For the text-containing cell, return its midpoint in (x, y) coordinate format. 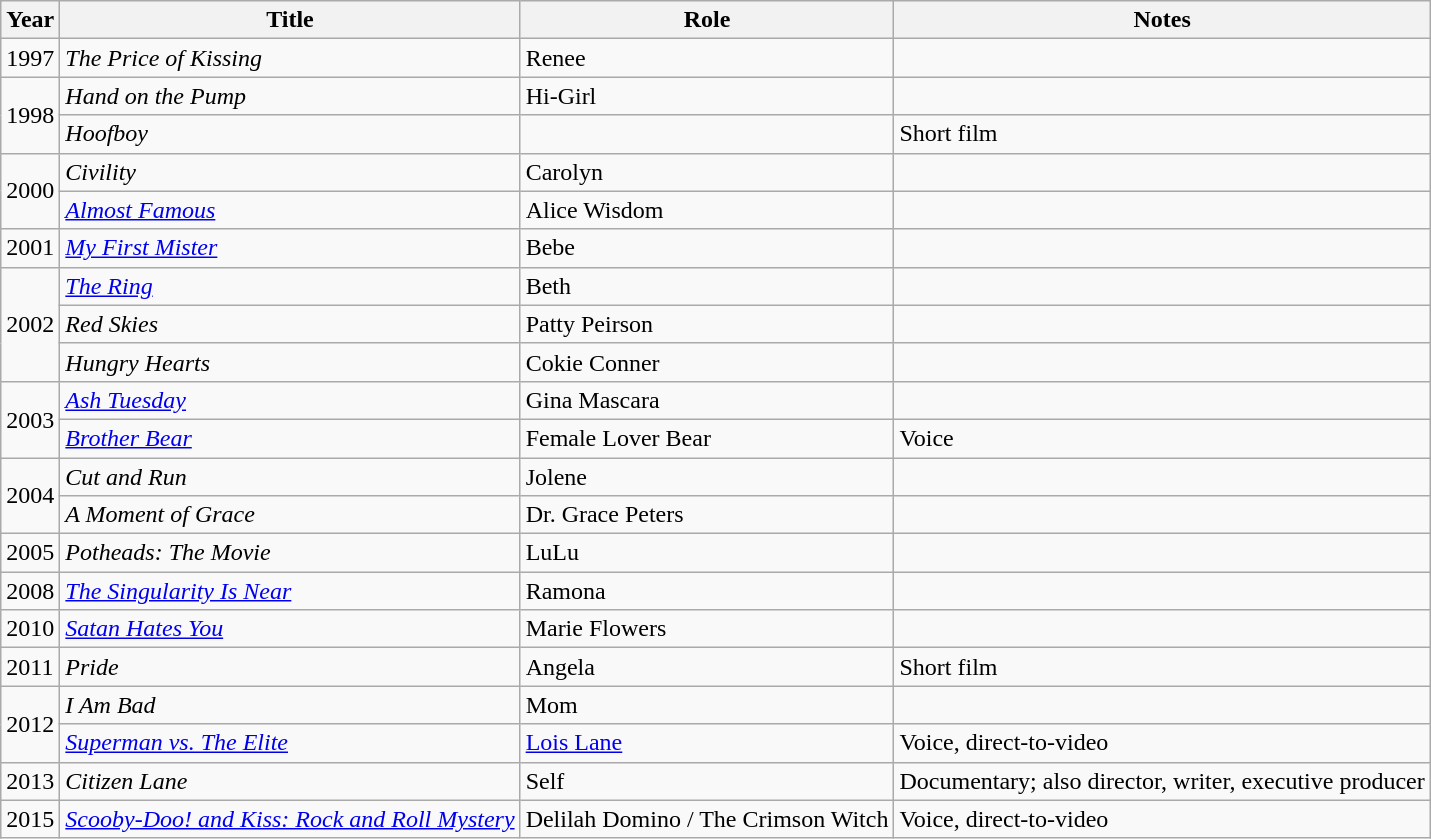
2011 (30, 667)
2013 (30, 781)
Carolyn (707, 172)
Role (707, 20)
Cokie Conner (707, 362)
My First Mister (290, 248)
Hand on the Pump (290, 96)
Notes (1162, 20)
Citizen Lane (290, 781)
Voice (1162, 438)
Jolene (707, 477)
Cut and Run (290, 477)
Renee (707, 58)
I Am Bad (290, 705)
1997 (30, 58)
Civility (290, 172)
Pride (290, 667)
2001 (30, 248)
The Ring (290, 286)
Ramona (707, 591)
Hungry Hearts (290, 362)
Bebe (707, 248)
The Price of Kissing (290, 58)
A Moment of Grace (290, 515)
LuLu (707, 553)
Hoofboy (290, 134)
2008 (30, 591)
2015 (30, 819)
2004 (30, 496)
2002 (30, 324)
Angela (707, 667)
Brother Bear (290, 438)
Alice Wisdom (707, 210)
Dr. Grace Peters (707, 515)
Almost Famous (290, 210)
Self (707, 781)
2003 (30, 419)
Potheads: The Movie (290, 553)
Hi-Girl (707, 96)
Title (290, 20)
Satan Hates You (290, 629)
Documentary; also director, writer, executive producer (1162, 781)
Mom (707, 705)
Lois Lane (707, 743)
Superman vs. The Elite (290, 743)
2010 (30, 629)
Red Skies (290, 324)
Scooby-Doo! and Kiss: Rock and Roll Mystery (290, 819)
1998 (30, 115)
Beth (707, 286)
The Singularity Is Near (290, 591)
2005 (30, 553)
2012 (30, 724)
Ash Tuesday (290, 400)
Female Lover Bear (707, 438)
Gina Mascara (707, 400)
Year (30, 20)
Marie Flowers (707, 629)
Patty Peirson (707, 324)
Delilah Domino / The Crimson Witch (707, 819)
2000 (30, 191)
